Search for the cell housing the specified text and yield its [X, Y] center coordinate. 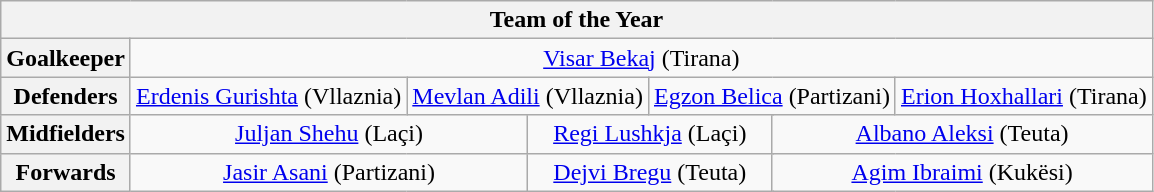
Forwards [66, 172]
Goalkeeper [66, 58]
Mevlan Adili (Vllaznia) [528, 96]
Albano Aleksi (Teuta) [962, 134]
Juljan Shehu (Laçi) [328, 134]
Dejvi Bregu (Teuta) [650, 172]
Midfielders [66, 134]
Egzon Belica (Partizani) [772, 96]
Jasir Asani (Partizani) [328, 172]
Regi Lushkja (Laçi) [650, 134]
Agim Ibraimi (Kukësi) [962, 172]
Erdenis Gurishta (Vllaznia) [268, 96]
Team of the Year [576, 20]
Defenders [66, 96]
Erion Hoxhallari (Tirana) [1024, 96]
Visar Bekaj (Tirana) [641, 58]
